Determine the (X, Y) coordinate at the center of the cell enclosing the given text.  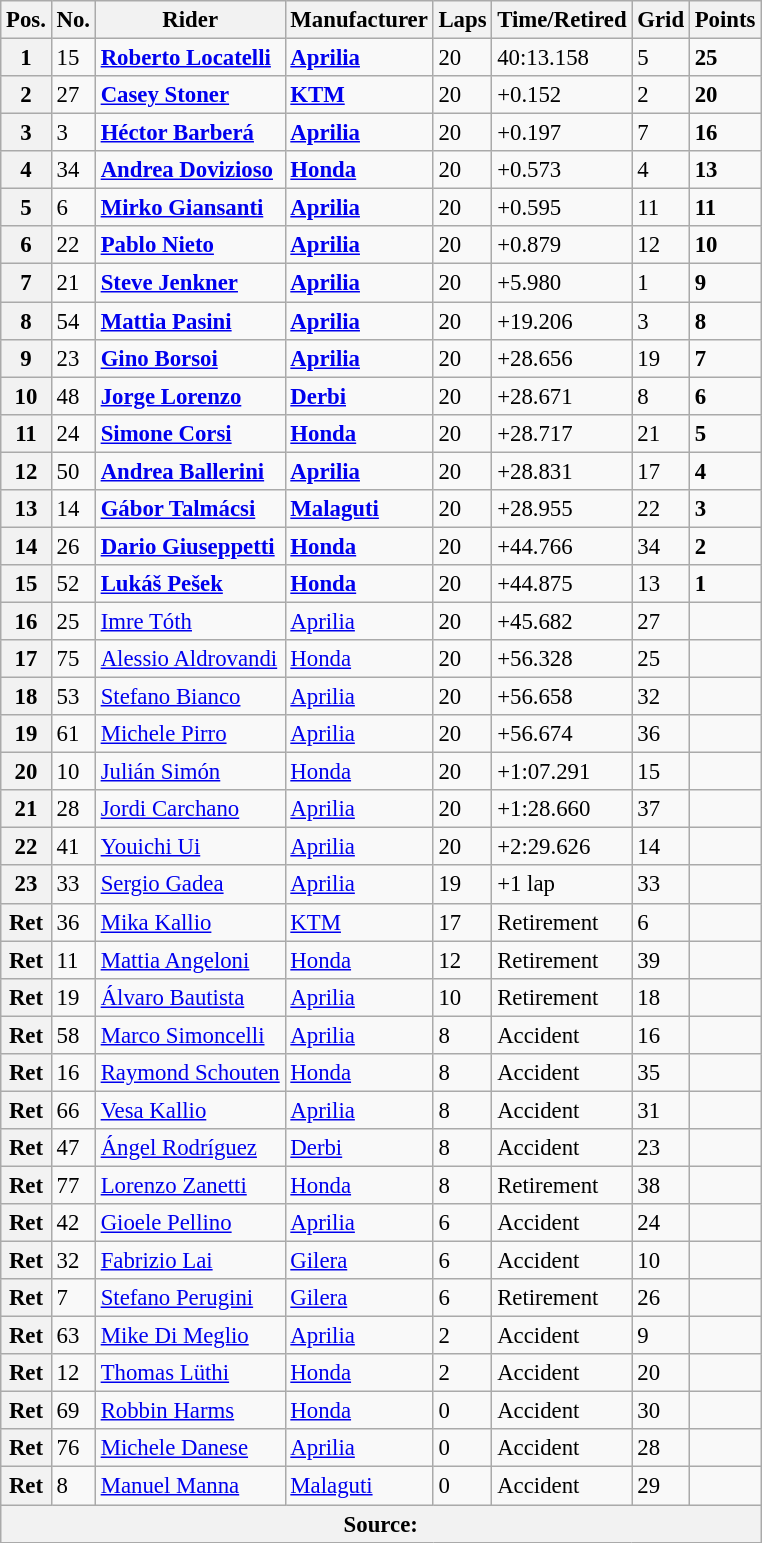
58 (73, 1035)
Marco Simoncelli (190, 1035)
77 (73, 1185)
Thomas Lüthi (190, 1373)
No. (73, 20)
Roberto Locatelli (190, 58)
47 (73, 1148)
29 (660, 1486)
Jorge Lorenzo (190, 396)
+44.875 (562, 584)
39 (660, 960)
+1:07.291 (562, 772)
Robbin Harms (190, 1411)
Laps (462, 20)
Mika Kallio (190, 922)
Stefano Bianco (190, 697)
+1 lap (562, 885)
Source: (381, 1524)
Casey Stoner (190, 95)
+2:29.626 (562, 847)
Pablo Nieto (190, 245)
+56.658 (562, 697)
Gioele Pellino (190, 1223)
Sergio Gadea (190, 885)
+44.766 (562, 546)
69 (73, 1411)
Mike Di Meglio (190, 1336)
+0.595 (562, 208)
Jordi Carchano (190, 809)
Vesa Kallio (190, 1110)
Mattia Pasini (190, 321)
Grid (660, 20)
66 (73, 1110)
Mirko Giansanti (190, 208)
Ángel Rodríguez (190, 1148)
+0.152 (562, 95)
Alessio Aldrovandi (190, 659)
Andrea Ballerini (190, 471)
Youichi Ui (190, 847)
+28.831 (562, 471)
Time/Retired (562, 20)
Pos. (26, 20)
+5.980 (562, 283)
+28.717 (562, 433)
54 (73, 321)
+28.656 (562, 358)
52 (73, 584)
+28.671 (562, 396)
Julián Simón (190, 772)
Lukáš Pešek (190, 584)
Michele Pirro (190, 734)
Raymond Schouten (190, 1073)
35 (660, 1073)
+19.206 (562, 321)
Simone Corsi (190, 433)
41 (73, 847)
63 (73, 1336)
75 (73, 659)
Gino Borsoi (190, 358)
+1:28.660 (562, 809)
Manufacturer (359, 20)
Michele Danese (190, 1449)
Manuel Manna (190, 1486)
+56.328 (562, 659)
Lorenzo Zanetti (190, 1185)
+0.879 (562, 245)
37 (660, 809)
+45.682 (562, 621)
Andrea Dovizioso (190, 170)
42 (73, 1223)
Imre Tóth (190, 621)
+28.955 (562, 509)
50 (73, 471)
+56.674 (562, 734)
53 (73, 697)
61 (73, 734)
Rider (190, 20)
Álvaro Bautista (190, 997)
Mattia Angeloni (190, 960)
Points (724, 20)
Steve Jenkner (190, 283)
30 (660, 1411)
76 (73, 1449)
40:13.158 (562, 58)
Dario Giuseppetti (190, 546)
Héctor Barberá (190, 133)
+0.573 (562, 170)
48 (73, 396)
Gábor Talmácsi (190, 509)
Stefano Perugini (190, 1298)
38 (660, 1185)
+0.197 (562, 133)
31 (660, 1110)
Fabrizio Lai (190, 1261)
